Identify which cell holds the provided text, then report its (X, Y) central coordinate. 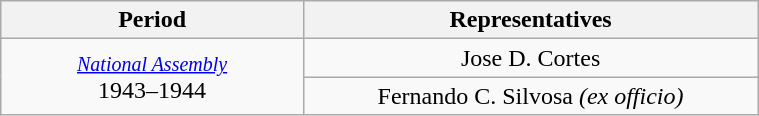
National Assembly1943–1944 (152, 77)
Representatives (530, 20)
Jose D. Cortes (530, 58)
Period (152, 20)
Fernando C. Silvosa (ex officio) (530, 96)
